Pinpoint the cell where the given text exists, returning its [X, Y] midpoint coordinate. 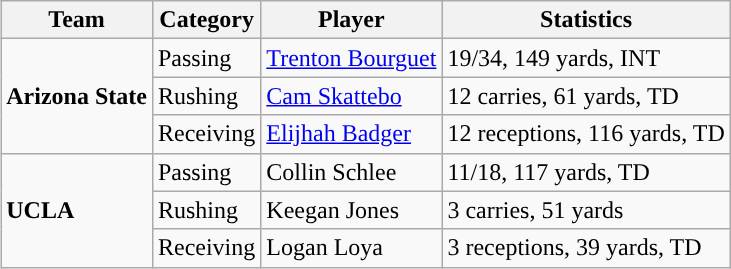
Category [206, 20]
Statistics [586, 20]
Player [352, 20]
Logan Loya [352, 248]
12 receptions, 116 yards, TD [586, 134]
Cam Skattebo [352, 96]
Keegan Jones [352, 210]
12 carries, 61 yards, TD [586, 96]
Team [77, 20]
11/18, 117 yards, TD [586, 172]
3 receptions, 39 yards, TD [586, 248]
Trenton Bourguet [352, 58]
19/34, 149 yards, INT [586, 58]
Elijhah Badger [352, 134]
3 carries, 51 yards [586, 210]
UCLA [77, 210]
Collin Schlee [352, 172]
Arizona State [77, 96]
